Capture the cell that displays the provided text and extract its [X, Y] central coordinate. 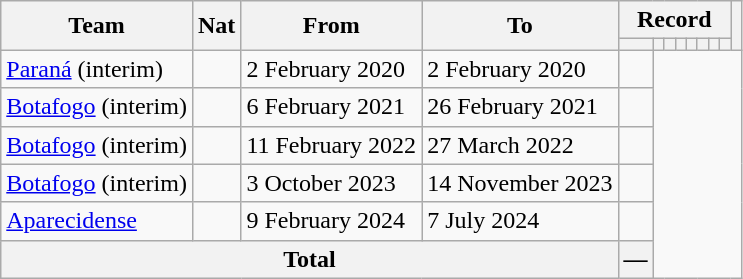
— [636, 259]
From [332, 26]
26 February 2021 [520, 107]
Nat [216, 26]
27 March 2022 [520, 145]
Record [674, 20]
3 October 2023 [332, 183]
Paraná (interim) [97, 69]
9 February 2024 [332, 221]
6 February 2021 [332, 107]
14 November 2023 [520, 183]
To [520, 26]
Team [97, 26]
7 July 2024 [520, 221]
Aparecidense [97, 221]
11 February 2022 [332, 145]
Total [310, 259]
